Return (x, y) of the center of cell containing provided text 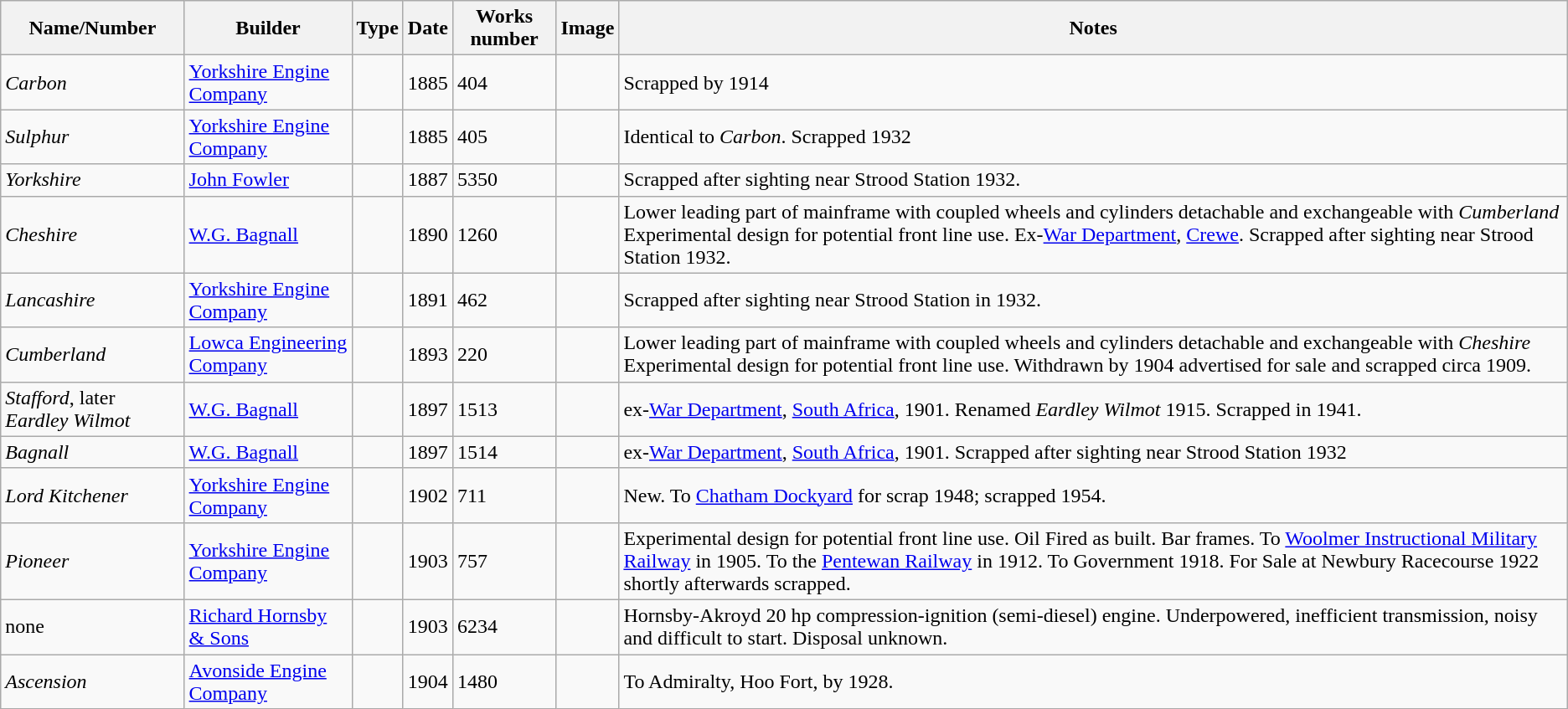
Pioneer (92, 561)
Lord Kitchener (92, 496)
404 (504, 82)
711 (504, 496)
Stafford, later Eardley Wilmot (92, 408)
Lowca Engineering Company (268, 355)
5350 (504, 180)
New. To Chatham Dockyard for scrap 1948; scrapped 1954. (1093, 496)
Date (427, 28)
1887 (427, 180)
405 (504, 137)
1902 (427, 496)
6234 (504, 626)
Builder (268, 28)
Bagnall (92, 452)
Sulphur (92, 137)
Scrapped after sighting near Strood Station in 1932. (1093, 300)
Cheshire (92, 234)
Scrapped after sighting near Strood Station 1932. (1093, 180)
Scrapped by 1914 (1093, 82)
To Admiralty, Hoo Fort, by 1928. (1093, 681)
Identical to Carbon. Scrapped 1932 (1093, 137)
1890 (427, 234)
Name/Number (92, 28)
1480 (504, 681)
Yorkshire (92, 180)
220 (504, 355)
Richard Hornsby & Sons (268, 626)
Image (588, 28)
Notes (1093, 28)
Type (377, 28)
1260 (504, 234)
Ascension (92, 681)
757 (504, 561)
ex-War Department, South Africa, 1901. Renamed Eardley Wilmot 1915. Scrapped in 1941. (1093, 408)
1513 (504, 408)
Cumberland (92, 355)
1893 (427, 355)
ex-War Department, South Africa, 1901. Scrapped after sighting near Strood Station 1932 (1093, 452)
1514 (504, 452)
1904 (427, 681)
Lancashire (92, 300)
462 (504, 300)
Carbon (92, 82)
Works number (504, 28)
John Fowler (268, 180)
none (92, 626)
1891 (427, 300)
Avonside Engine Company (268, 681)
